For the text-containing cell, return its midpoint in [x, y] coordinate format. 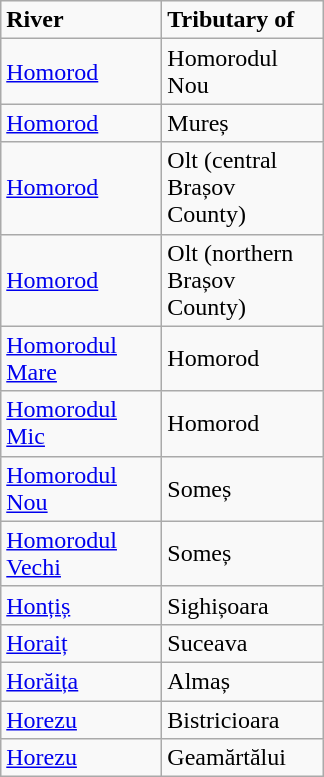
Homorodul Mare [82, 358]
Mureș [242, 123]
Almaș [242, 681]
Horăița [82, 681]
Tributary of [242, 20]
Bistricioara [242, 719]
Homorodul Vechi [82, 554]
Olt (northern Brașov County) [242, 280]
Homorodul Mic [82, 424]
Honțiș [82, 605]
Sighișoara [242, 605]
River [82, 20]
Geamărtălui [242, 758]
Suceava [242, 643]
Horaiț [82, 643]
Olt (central Brașov County) [242, 188]
